Output the [X, Y] coordinate of the center of the cell containing the given text.  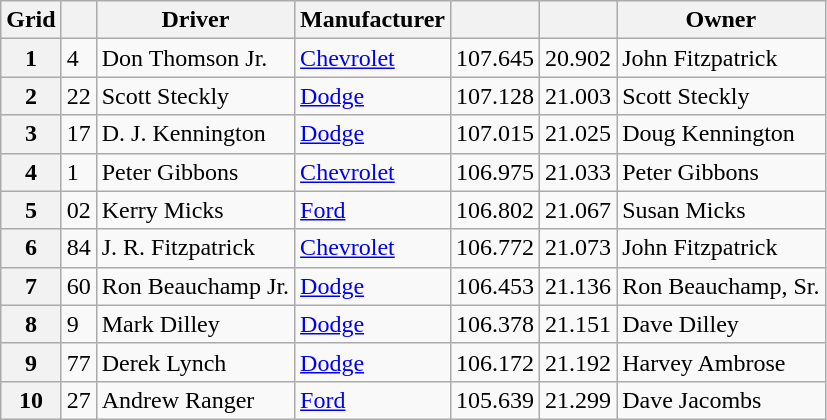
20.902 [578, 58]
Susan Micks [721, 210]
Harvey Ambrose [721, 362]
J. R. Fitzpatrick [195, 248]
21.067 [578, 210]
106.453 [496, 286]
106.172 [496, 362]
Andrew Ranger [195, 400]
Dave Dilley [721, 324]
106.802 [496, 210]
107.645 [496, 58]
21.136 [578, 286]
17 [78, 134]
Ron Beauchamp Jr. [195, 286]
Grid [31, 20]
D. J. Kennington [195, 134]
107.128 [496, 96]
21.003 [578, 96]
106.975 [496, 172]
Dave Jacombs [721, 400]
105.639 [496, 400]
22 [78, 96]
107.015 [496, 134]
3 [31, 134]
10 [31, 400]
Doug Kennington [721, 134]
7 [31, 286]
02 [78, 210]
Ron Beauchamp, Sr. [721, 286]
2 [31, 96]
6 [31, 248]
77 [78, 362]
5 [31, 210]
Derek Lynch [195, 362]
21.299 [578, 400]
84 [78, 248]
21.151 [578, 324]
21.033 [578, 172]
21.192 [578, 362]
Manufacturer [373, 20]
Don Thomson Jr. [195, 58]
Driver [195, 20]
Owner [721, 20]
27 [78, 400]
21.073 [578, 248]
Mark Dilley [195, 324]
Kerry Micks [195, 210]
106.772 [496, 248]
8 [31, 324]
21.025 [578, 134]
60 [78, 286]
106.378 [496, 324]
